Determine the [X, Y] coordinate at the center of the cell enclosing the given text.  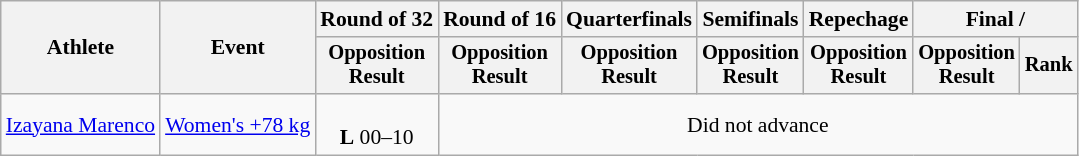
Round of 16 [500, 19]
Final / [995, 19]
Semifinals [750, 19]
L 00–10 [376, 124]
Izayana Marenco [80, 124]
Athlete [80, 48]
Repechage [859, 19]
Event [238, 48]
Round of 32 [376, 19]
Quarterfinals [629, 19]
Women's +78 kg [238, 124]
Did not advance [758, 124]
Rank [1049, 66]
